Find where the given text appears and provide that cell's center as (X, Y) coordinate. 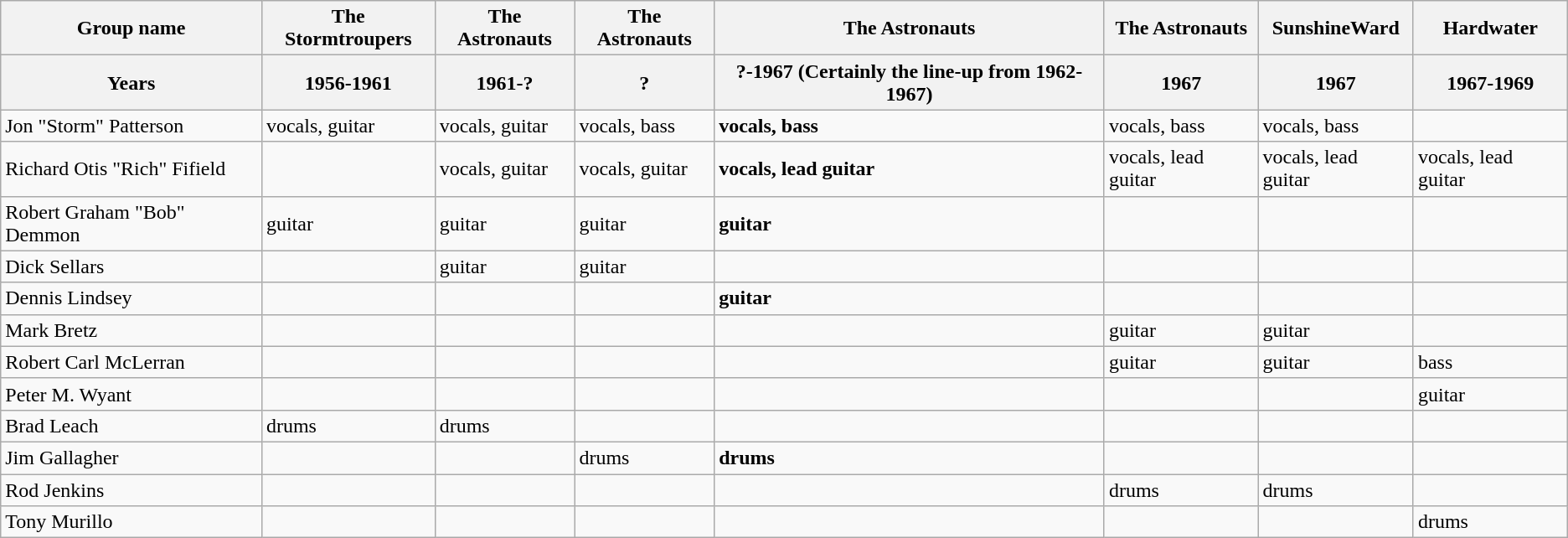
1956-1961 (348, 82)
Jim Gallagher (132, 458)
Robert Carl McLerran (132, 362)
Mark Bretz (132, 330)
Group name (132, 28)
Dick Sellars (132, 266)
Jon "Storm" Patterson (132, 126)
Years (132, 82)
Robert Graham "Bob" Demmon (132, 223)
Brad Leach (132, 426)
bass (1490, 362)
?-1967 (Certainly the line-up from 1962-1967) (910, 82)
Dennis Lindsey (132, 298)
Peter M. Wyant (132, 394)
1961-? (504, 82)
1967-1969 (1490, 82)
SunshineWard (1335, 28)
Hardwater (1490, 28)
? (645, 82)
Rod Jenkins (132, 490)
Richard Otis "Rich" Fifield (132, 169)
The Stormtroupers (348, 28)
Tony Murillo (132, 522)
